Determine the (X, Y) coordinate at the center of the cell enclosing the given text.  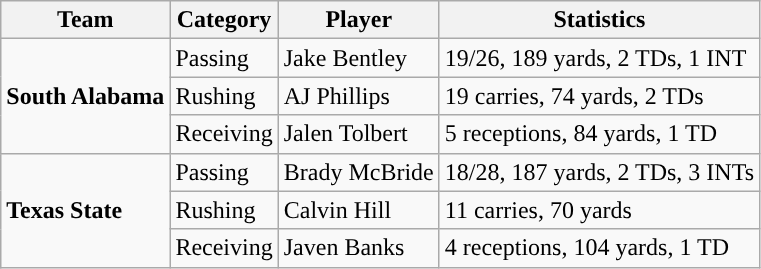
5 receptions, 84 yards, 1 TD (599, 134)
Player (358, 20)
4 receptions, 104 yards, 1 TD (599, 248)
18/28, 187 yards, 2 TDs, 3 INTs (599, 172)
Brady McBride (358, 172)
Javen Banks (358, 248)
Category (224, 20)
Statistics (599, 20)
19 carries, 74 yards, 2 TDs (599, 96)
19/26, 189 yards, 2 TDs, 1 INT (599, 58)
Jalen Tolbert (358, 134)
11 carries, 70 yards (599, 210)
Texas State (86, 210)
Calvin Hill (358, 210)
Team (86, 20)
South Alabama (86, 96)
AJ Phillips (358, 96)
Jake Bentley (358, 58)
